Return the (X, Y) coordinate for the center point of the cell that contains the specified text.  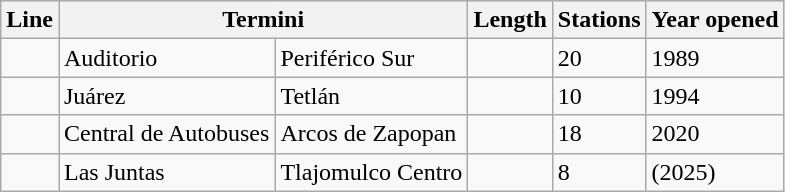
Las Juntas (166, 172)
8 (599, 172)
Periférico Sur (372, 58)
Tlajomulco Centro (372, 172)
20 (599, 58)
2020 (715, 134)
Stations (599, 20)
Arcos de Zapopan (372, 134)
(2025) (715, 172)
Year opened (715, 20)
1994 (715, 96)
10 (599, 96)
Tetlán (372, 96)
Auditorio (166, 58)
Termini (262, 20)
18 (599, 134)
Central de Autobuses (166, 134)
Juárez (166, 96)
Line (30, 20)
1989 (715, 58)
Length (510, 20)
